For the text-containing cell, return its midpoint in [x, y] coordinate format. 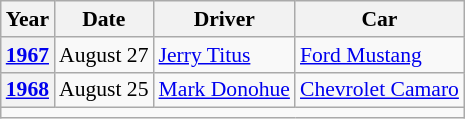
Chevrolet Camaro [380, 90]
1967 [28, 55]
August 27 [104, 55]
August 25 [104, 90]
Date [104, 19]
Mark Donohue [224, 90]
Driver [224, 19]
Jerry Titus [224, 55]
1968 [28, 90]
Ford Mustang [380, 55]
Car [380, 19]
Year [28, 19]
